Return the [x, y] coordinate for the center point of the cell that contains the specified text.  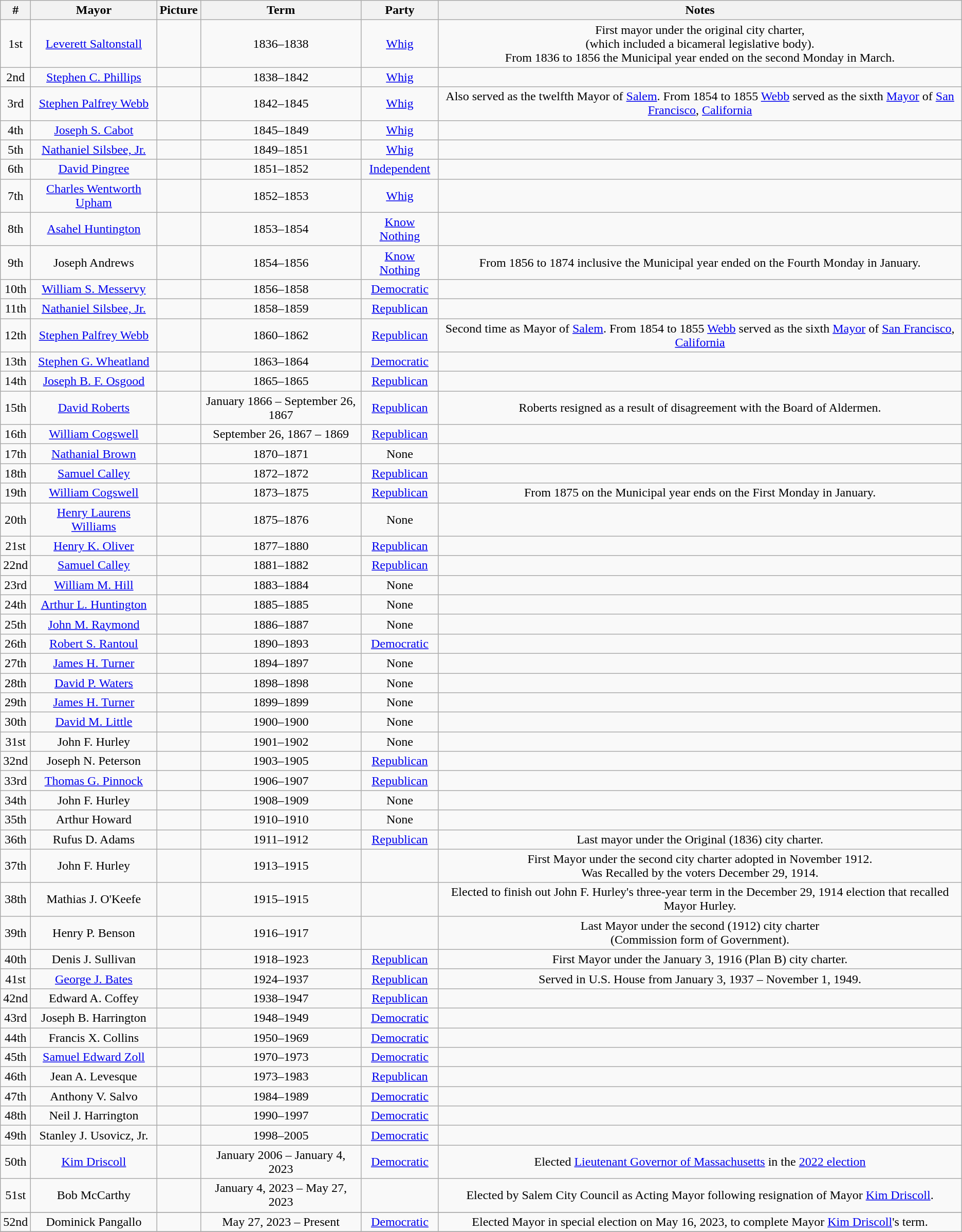
Samuel Edward Zoll [94, 1057]
1901–1902 [281, 742]
Independent [400, 169]
# [15, 10]
1973–1983 [281, 1077]
William M. Hill [94, 585]
Joseph B. F. Osgood [94, 381]
Jean A. Levesque [94, 1077]
1860–1862 [281, 335]
1899–1899 [281, 703]
27th [15, 663]
47th [15, 1096]
1913–1915 [281, 866]
January 1866 – September 26, 1867 [281, 408]
34th [15, 800]
1900–1900 [281, 722]
1842–1845 [281, 104]
1881–1882 [281, 565]
35th [15, 820]
29th [15, 703]
1911–1912 [281, 839]
Stephen G. Wheatland [94, 362]
Thomas G. Pinnock [94, 781]
23rd [15, 585]
26th [15, 643]
30th [15, 722]
1870–1871 [281, 454]
George J. Bates [94, 979]
John M. Raymond [94, 624]
Anthony V. Salvo [94, 1096]
1836–1838 [281, 44]
20th [15, 519]
First Mayor under the second city charter adopted in November 1912.Was Recalled by the voters December 29, 1914. [700, 866]
7th [15, 195]
28th [15, 683]
From 1875 on the Municipal year ends on the First Monday in January. [700, 493]
From 1856 to 1874 inclusive the Municipal year ended on the Fourth Monday in January. [700, 262]
1910–1910 [281, 820]
39th [15, 932]
Party [400, 10]
14th [15, 381]
12th [15, 335]
45th [15, 1057]
1950–1969 [281, 1038]
Neil J. Harrington [94, 1116]
Asahel Huntington [94, 229]
Leverett Saltonstall [94, 44]
1863–1864 [281, 362]
4th [15, 130]
51st [15, 1196]
Francis X. Collins [94, 1038]
41st [15, 979]
1970–1973 [281, 1057]
13th [15, 362]
Picture [179, 10]
1938–1947 [281, 998]
David Pingree [94, 169]
Henry K. Oliver [94, 546]
25th [15, 624]
1916–1917 [281, 932]
49th [15, 1135]
Served in U.S. House from January 3, 1937 – November 1, 1949. [700, 979]
38th [15, 899]
1948–1949 [281, 1018]
1990–1997 [281, 1116]
1st [15, 44]
31st [15, 742]
1845–1849 [281, 130]
1854–1856 [281, 262]
Term [281, 10]
42nd [15, 998]
19th [15, 493]
1984–1989 [281, 1096]
Bob McCarthy [94, 1196]
32nd [15, 761]
Nathanial Brown [94, 454]
Arthur L. Huntington [94, 604]
1883–1884 [281, 585]
17th [15, 454]
First Mayor under the January 3, 1916 (Plan B) city charter. [700, 959]
Joseph Andrews [94, 262]
Joseph N. Peterson [94, 761]
1894–1897 [281, 663]
David Roberts [94, 408]
1838–1842 [281, 77]
1886–1887 [281, 624]
8th [15, 229]
15th [15, 408]
1924–1937 [281, 979]
24th [15, 604]
Roberts resigned as a result of disagreement with the Board of Aldermen. [700, 408]
Rufus D. Adams [94, 839]
1908–1909 [281, 800]
Mathias J. O'Keefe [94, 899]
September 26, 1867 – 1869 [281, 434]
6th [15, 169]
David P. Waters [94, 683]
40th [15, 959]
Notes [700, 10]
46th [15, 1077]
Joseph S. Cabot [94, 130]
Elected Lieutenant Governor of Massachusetts in the 2022 election [700, 1162]
1875–1876 [281, 519]
16th [15, 434]
Henry P. Benson [94, 932]
Last Mayor under the second (1912) city charter(Commission form of Government). [700, 932]
Elected Mayor in special election on May 16, 2023, to complete Mayor Kim Driscoll's term. [700, 1222]
1885–1885 [281, 604]
5th [15, 150]
52nd [15, 1222]
50th [15, 1162]
1873–1875 [281, 493]
Dominick Pangallo [94, 1222]
1906–1907 [281, 781]
Edward A. Coffey [94, 998]
1851–1852 [281, 169]
1877–1880 [281, 546]
Second time as Mayor of Salem. From 1854 to 1855 Webb served as the sixth Mayor of San Francisco, California [700, 335]
January 2006 – January 4, 2023 [281, 1162]
Kim Driscoll [94, 1162]
Stanley J. Usovicz, Jr. [94, 1135]
Mayor [94, 10]
Arthur Howard [94, 820]
1898–1898 [281, 683]
1865–1865 [281, 381]
Elected to finish out John F. Hurley's three-year term in the December 29, 1914 election that recalled Mayor Hurley. [700, 899]
Henry Laurens Williams [94, 519]
1918–1923 [281, 959]
1856–1858 [281, 289]
Also served as the twelfth Mayor of Salem. From 1854 to 1855 Webb served as the sixth Mayor of San Francisco, California [700, 104]
1858–1859 [281, 308]
21st [15, 546]
18th [15, 473]
33rd [15, 781]
1852–1853 [281, 195]
Stephen C. Phillips [94, 77]
11th [15, 308]
Charles Wentworth Upham [94, 195]
Last mayor under the Original (1836) city charter. [700, 839]
Joseph B. Harrington [94, 1018]
3rd [15, 104]
44th [15, 1038]
2nd [15, 77]
1915–1915 [281, 899]
January 4, 2023 – May 27, 2023 [281, 1196]
22nd [15, 565]
36th [15, 839]
Elected by Salem City Council as Acting Mayor following resignation of Mayor Kim Driscoll. [700, 1196]
David M. Little [94, 722]
1872–1872 [281, 473]
1890–1893 [281, 643]
Denis J. Sullivan [94, 959]
37th [15, 866]
43rd [15, 1018]
48th [15, 1116]
1853–1854 [281, 229]
1903–1905 [281, 761]
10th [15, 289]
William S. Messervy [94, 289]
1998–2005 [281, 1135]
May 27, 2023 – Present [281, 1222]
1849–1851 [281, 150]
Robert S. Rantoul [94, 643]
9th [15, 262]
